Provide the (x, y) coordinate of the cell's center where the given text is located.  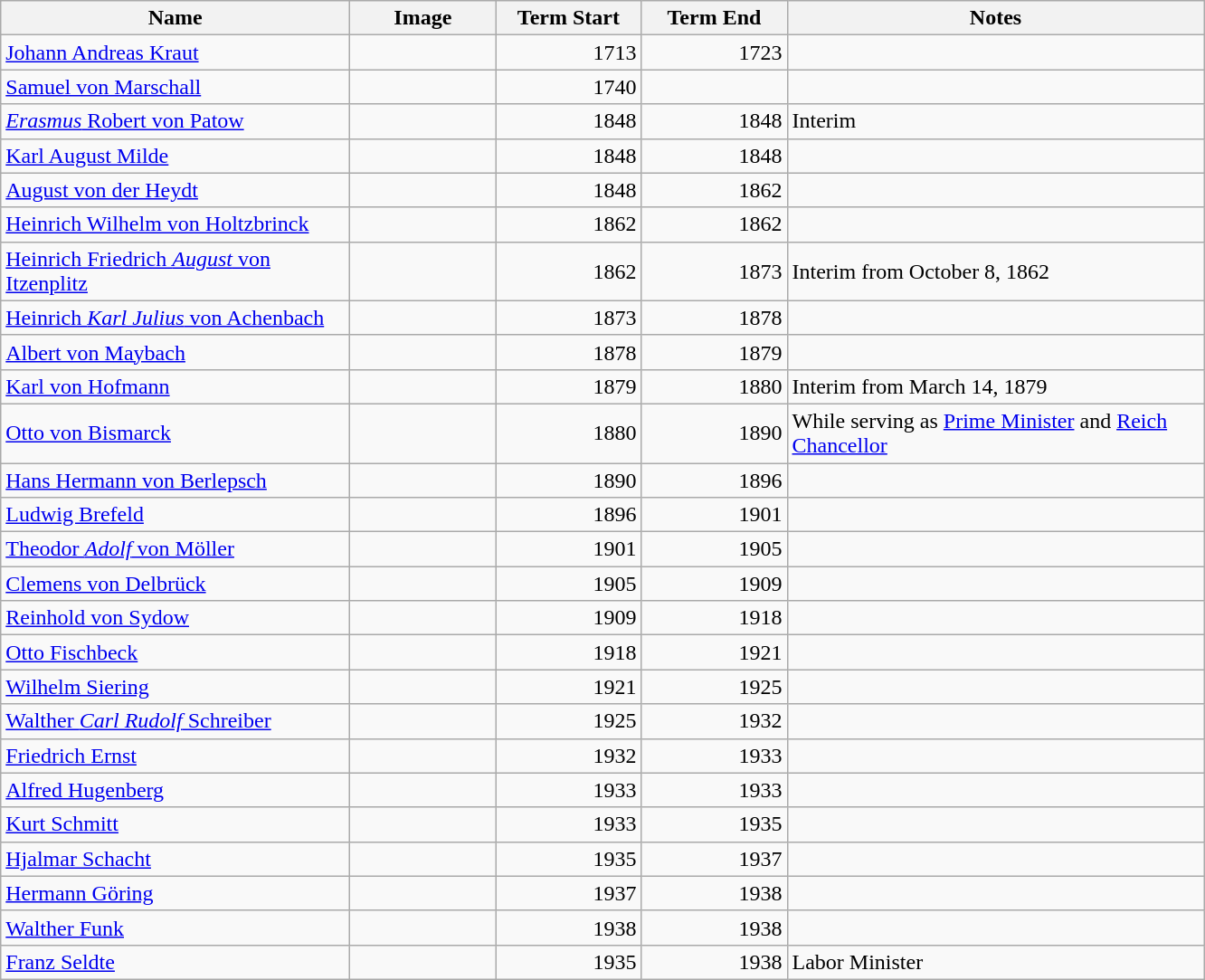
Ludwig Brefeld (176, 515)
Franz Seldte (176, 962)
1740 (568, 87)
While serving as Prime Minister and Reich Chancellor (995, 433)
Johann Andreas Kraut (176, 52)
Theodor Adolf von Möller (176, 549)
Erasmus Robert von Patow (176, 121)
Heinrich Karl Julius von Achenbach (176, 318)
Labor Minister (995, 962)
Karl von Hofmann (176, 386)
Interim from October 8, 1862 (995, 271)
Heinrich Wilhelm von Holtzbrinck (176, 224)
Walther Carl Rudolf Schreiber (176, 721)
Kurt Schmitt (176, 824)
Name (176, 18)
Term End (715, 18)
Karl August Milde (176, 156)
1713 (568, 52)
Clemens von Delbrück (176, 584)
1723 (715, 52)
Notes (995, 18)
Interim (995, 121)
Reinhold von Sydow (176, 618)
Image (423, 18)
Wilhelm Siering (176, 687)
Hermann Göring (176, 893)
Otto Fischbeck (176, 652)
Walther Funk (176, 928)
Samuel von Marschall (176, 87)
Term Start (568, 18)
August von der Heydt (176, 190)
Hjalmar Schacht (176, 859)
Otto von Bismarck (176, 433)
Heinrich Friedrich August von Itzenplitz (176, 271)
Albert von Maybach (176, 352)
Hans Hermann von Berlepsch (176, 480)
Friedrich Ernst (176, 756)
Interim from March 14, 1879 (995, 386)
Alfred Hugenberg (176, 790)
